Extract the [x, y] coordinate from the center of the cell holding the provided text.  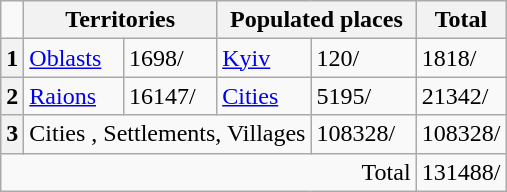
1818/ [461, 58]
2 [12, 96]
Oblasts [74, 58]
Territories [120, 20]
16147/ [170, 96]
Cities , Settlements, Villages [168, 134]
Kyiv [264, 58]
131488/ [461, 172]
1698/ [170, 58]
Raions [74, 96]
120/ [364, 58]
5195/ [364, 96]
1 [12, 58]
Cities [264, 96]
3 [12, 134]
Populated places [316, 20]
21342/ [461, 96]
